Identify which cell holds the provided text, then report its [X, Y] central coordinate. 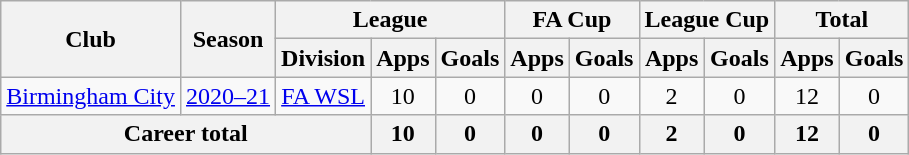
League Cup [707, 20]
Club [91, 39]
2020–21 [228, 96]
FA WSL [324, 96]
FA Cup [572, 20]
Division [324, 58]
League [390, 20]
Total [842, 20]
Career total [186, 134]
Birmingham City [91, 96]
Season [228, 39]
